Find where the given text appears and provide that cell's center as [X, Y] coordinate. 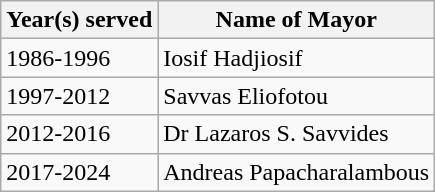
Savvas Eliofotou [296, 96]
2012-2016 [80, 134]
2017-2024 [80, 172]
Andreas Papacharalambous [296, 172]
Name of Mayor [296, 20]
1986-1996 [80, 58]
Iosif Hadjiosif [296, 58]
Year(s) served [80, 20]
1997-2012 [80, 96]
Dr Lazaros S. Savvides [296, 134]
